Provide the [x, y] coordinate of the cell's center where the given text is located.  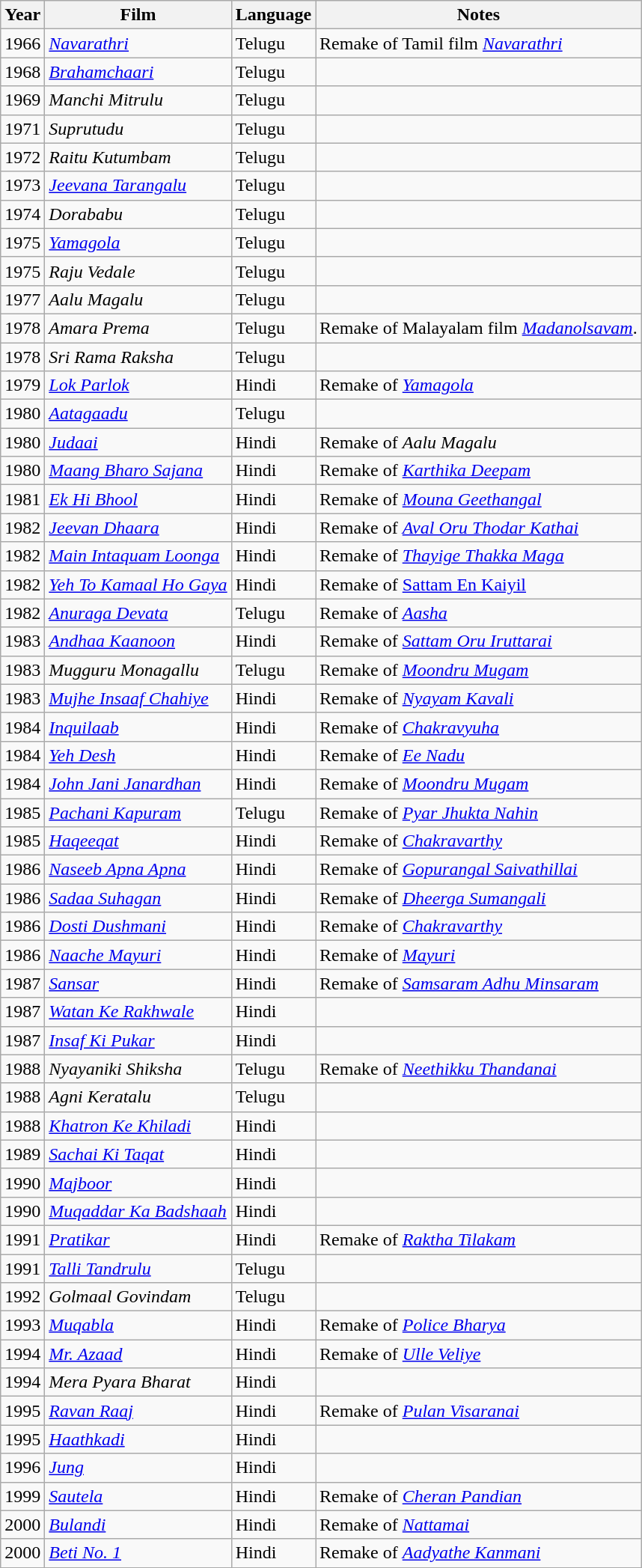
Remake of Pulan Visaranai [479, 1411]
Mr. Azaad [138, 1354]
Sadaa Suhagan [138, 898]
Haathkadi [138, 1439]
Khatron Ke Khiladi [138, 1126]
Aalu Magalu [138, 299]
1966 [22, 43]
Remake of Mouna Geethangal [479, 499]
Remake of Samsaram Adhu Minsaram [479, 983]
Main Intaquam Loonga [138, 556]
1971 [22, 129]
Pratikar [138, 1239]
Remake of Aval Oru Thodar Kathai [479, 528]
Remake of Ee Nadu [479, 755]
1968 [22, 72]
1993 [22, 1326]
1974 [22, 214]
Remake of Police Bharya [479, 1326]
Raju Vedale [138, 271]
Mera Pyara Bharat [138, 1382]
Remake of Karthika Deepam [479, 471]
Suprutudu [138, 129]
1989 [22, 1154]
Dosti Dushmani [138, 927]
Maang Bharo Sajana [138, 471]
Nyayaniki Shiksha [138, 1069]
Yamagola [138, 242]
Talli Tandrulu [138, 1269]
Remake of Dheerga Sumangali [479, 898]
Brahamchaari [138, 72]
Muqabla [138, 1326]
Inquilaab [138, 727]
Mugguru Monagallu [138, 670]
1996 [22, 1468]
1977 [22, 299]
Anuraga Devata [138, 613]
Navarathri [138, 43]
1973 [22, 186]
Beti No. 1 [138, 1553]
Watan Ke Rakhwale [138, 1012]
1979 [22, 385]
1981 [22, 499]
Ek Hi Bhool [138, 499]
Aatagaadu [138, 414]
Remake of Sattam En Kaiyil [479, 585]
Sachai Ki Taqat [138, 1154]
Remake of Yamagola [479, 385]
1972 [22, 157]
John Jani Janardhan [138, 784]
Language [273, 15]
Remake of Raktha Tilakam [479, 1239]
Bulandi [138, 1525]
Amara Prema [138, 328]
Judaai [138, 442]
1992 [22, 1297]
Remake of Neethikku Thandanai [479, 1069]
Lok Parlok [138, 385]
Insaf Ki Pukar [138, 1040]
Remake of Ulle Veliye [479, 1354]
Dorababu [138, 214]
Jeevan Dhaara [138, 528]
Remake of Nyayam Kavali [479, 698]
Jeevana Tarangalu [138, 186]
Remake of Tamil film Navarathri [479, 43]
Notes [479, 15]
Agni Keratalu [138, 1097]
Remake of Aadyathe Kanmani [479, 1553]
1969 [22, 100]
Majboor [138, 1183]
Film [138, 15]
Haqeeqat [138, 841]
1999 [22, 1496]
Jung [138, 1468]
Remake of Aasha [479, 613]
Remake of Malayalam film Madanolsavam. [479, 328]
Remake of Thayige Thakka Maga [479, 556]
Yeh To Kamaal Ho Gaya [138, 585]
Year [22, 15]
Remake of Mayuri [479, 955]
Remake of Pyar Jhukta Nahin [479, 812]
Naseeb Apna Apna [138, 870]
Manchi Mitrulu [138, 100]
Mujhe Insaaf Chahiye [138, 698]
Yeh Desh [138, 755]
Naache Mayuri [138, 955]
Muqaddar Ka Badshaah [138, 1211]
Ravan Raaj [138, 1411]
Remake of Cheran Pandian [479, 1496]
Pachani Kapuram [138, 812]
Remake of Nattamai [479, 1525]
Remake of Gopurangal Saivathillai [479, 870]
Remake of Sattam Oru Iruttarai [479, 641]
Sri Rama Raksha [138, 357]
Sansar [138, 983]
Remake of Aalu Magalu [479, 442]
Remake of Chakravyuha [479, 727]
Andhaa Kaanoon [138, 641]
Sautela [138, 1496]
Raitu Kutumbam [138, 157]
Golmaal Govindam [138, 1297]
